Scan for the cell matching the given text and deliver its (x, y) coordinate at center. 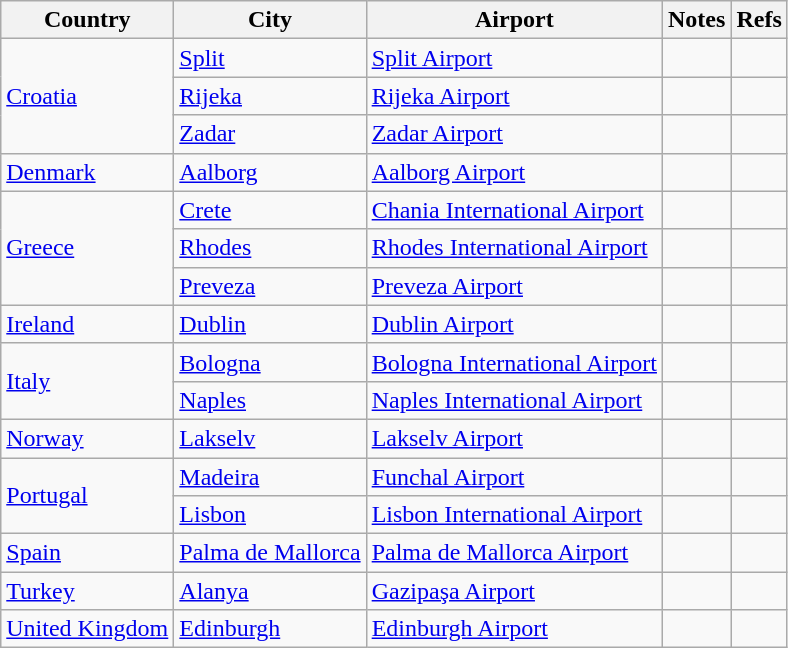
Norway (88, 438)
Naples International Airport (514, 400)
Palma de Mallorca Airport (514, 553)
Rijeka (270, 96)
Lakselv (270, 438)
Zadar Airport (514, 134)
Bologna (270, 362)
Rhodes International Airport (514, 248)
Croatia (88, 96)
Edinburgh (270, 629)
Preveza (270, 286)
Preveza Airport (514, 286)
Rhodes (270, 248)
Aalborg Airport (514, 172)
Ireland (88, 324)
Airport (514, 20)
Edinburgh Airport (514, 629)
Chania International Airport (514, 210)
Lakselv Airport (514, 438)
Spain (88, 553)
Turkey (88, 591)
Dublin Airport (514, 324)
Aalborg (270, 172)
Country (88, 20)
Lisbon International Airport (514, 515)
Denmark (88, 172)
Gazipaşa Airport (514, 591)
Portugal (88, 496)
United Kingdom (88, 629)
Lisbon (270, 515)
City (270, 20)
Funchal Airport (514, 477)
Bologna International Airport (514, 362)
Italy (88, 381)
Greece (88, 248)
Split (270, 58)
Notes (696, 20)
Madeira (270, 477)
Split Airport (514, 58)
Palma de Mallorca (270, 553)
Crete (270, 210)
Rijeka Airport (514, 96)
Dublin (270, 324)
Naples (270, 400)
Alanya (270, 591)
Refs (759, 20)
Zadar (270, 134)
